For the text-containing cell, return its midpoint in [x, y] coordinate format. 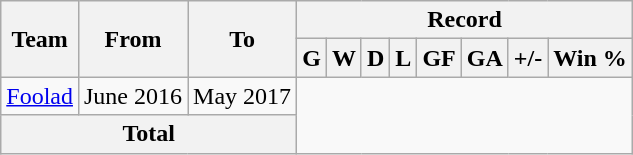
Team [40, 39]
+/- [528, 58]
From [132, 39]
May 2017 [242, 96]
Total [149, 134]
Record [465, 20]
G [312, 58]
To [242, 39]
L [404, 58]
Win % [590, 58]
D [375, 58]
Foolad [40, 96]
GF [439, 58]
W [344, 58]
June 2016 [132, 96]
GA [484, 58]
